Locate the cell with the specified text and output its (X, Y) center coordinate. 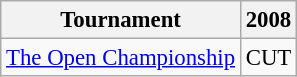
Tournament (121, 20)
CUT (268, 58)
2008 (268, 20)
The Open Championship (121, 58)
